Return the (x, y) coordinate for the center point of the cell that contains the specified text.  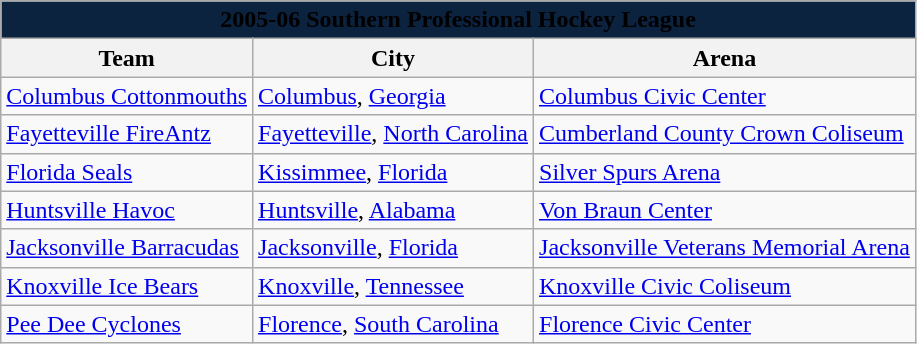
Pee Dee Cyclones (127, 324)
Huntsville Havoc (127, 210)
Kissimmee, Florida (394, 172)
Knoxville Ice Bears (127, 286)
City (394, 58)
Knoxville Civic Coliseum (725, 286)
Cumberland County Crown Coliseum (725, 134)
Jacksonville, Florida (394, 248)
Huntsville, Alabama (394, 210)
Jacksonville Barracudas (127, 248)
Florida Seals (127, 172)
Silver Spurs Arena (725, 172)
Fayetteville, North Carolina (394, 134)
Columbus, Georgia (394, 96)
Knoxville, Tennessee (394, 286)
Florence Civic Center (725, 324)
Von Braun Center (725, 210)
Columbus Civic Center (725, 96)
Arena (725, 58)
Jacksonville Veterans Memorial Arena (725, 248)
Florence, South Carolina (394, 324)
Team (127, 58)
Fayetteville FireAntz (127, 134)
Columbus Cottonmouths (127, 96)
2005-06 Southern Professional Hockey League (458, 20)
